Return the [x, y] coordinate for the center point of the cell that contains the specified text.  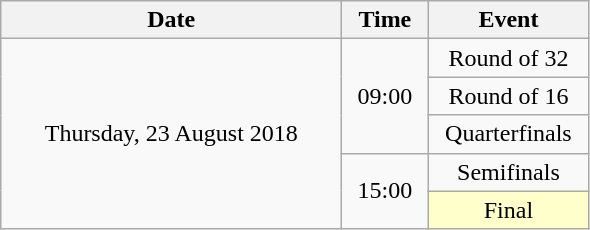
Time [385, 20]
Date [172, 20]
Round of 32 [508, 58]
Event [508, 20]
09:00 [385, 96]
15:00 [385, 191]
Semifinals [508, 172]
Thursday, 23 August 2018 [172, 134]
Quarterfinals [508, 134]
Final [508, 210]
Round of 16 [508, 96]
